For the text-containing cell, return its midpoint in [X, Y] coordinate format. 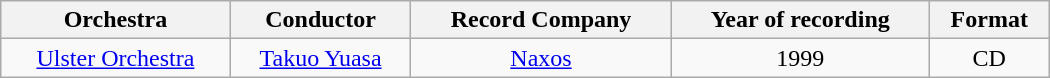
Year of recording [800, 20]
Format [989, 20]
1999 [800, 58]
CD [989, 58]
Conductor [320, 20]
Naxos [541, 58]
Orchestra [116, 20]
Record Company [541, 20]
Takuo Yuasa [320, 58]
Ulster Orchestra [116, 58]
